Output the [x, y] coordinate of the center of the cell containing the given text.  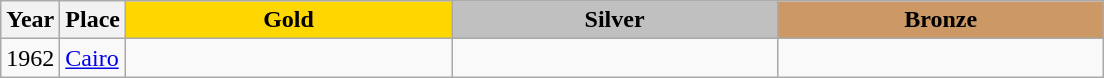
Bronze [941, 20]
Place [93, 20]
Gold [289, 20]
Cairo [93, 58]
1962 [30, 58]
Year [30, 20]
Silver [615, 20]
